Return (x, y) of the center of cell containing provided text 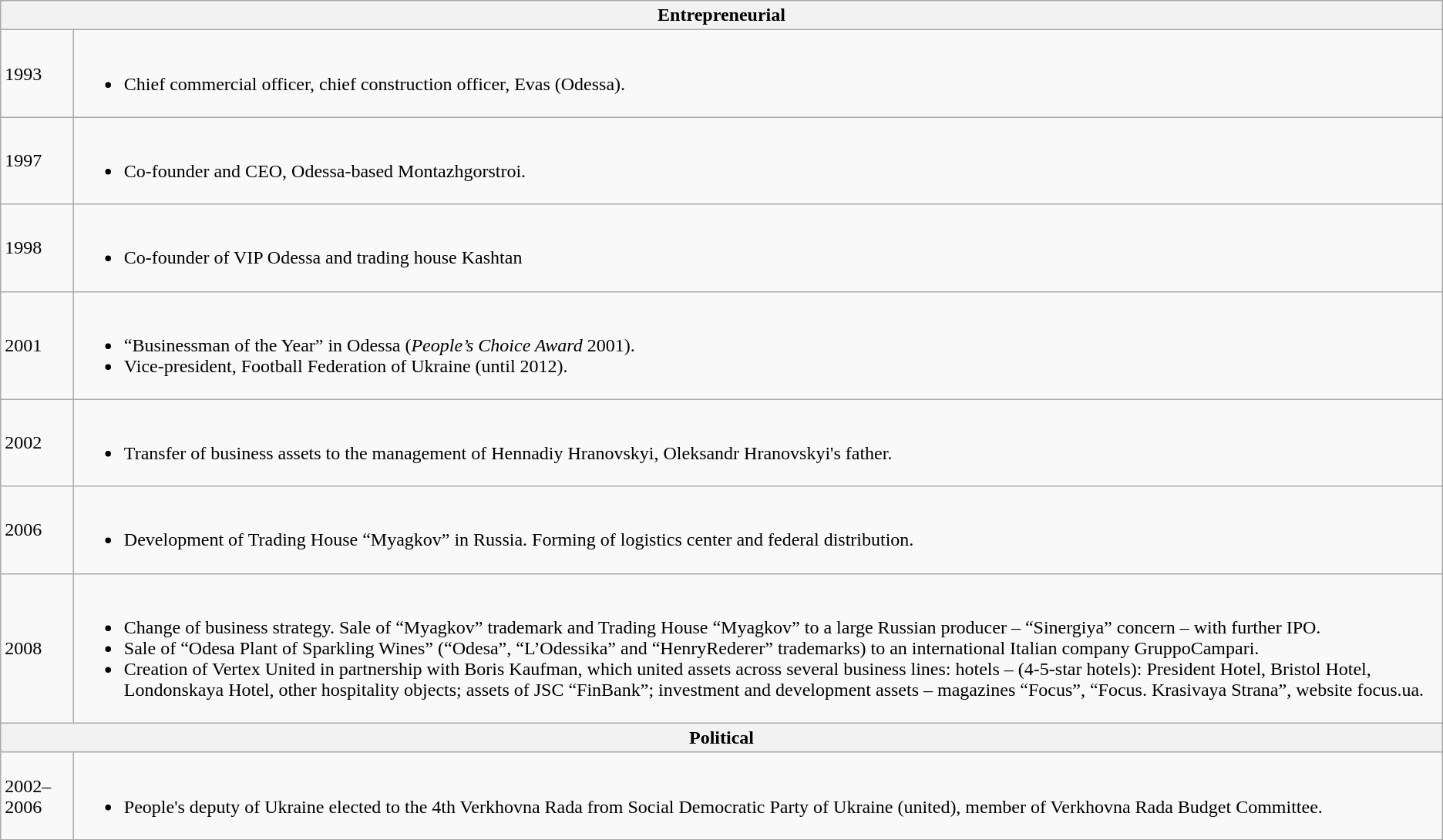
Political (721, 738)
2001 (37, 345)
Entrepreneurial (721, 15)
2002–2006 (37, 795)
2006 (37, 530)
2002 (37, 442)
1993 (37, 74)
Co-founder and CEO, Odessa-based Montazhgorstroi. (758, 160)
“Businessman of the Year” in Odessa (People’s Choice Award 2001).Vice-president, Football Federation of Ukraine (until 2012). (758, 345)
1997 (37, 160)
Development of Trading House “Myagkov” in Russia. Forming of logistics center and federal distribution. (758, 530)
1998 (37, 248)
Chief commercial officer, chief construction officer, Evas (Odessa). (758, 74)
Transfer of business assets to the management of Hennadiy Hranovskyi, Oleksandr Hranovskyi's father. (758, 442)
Co-founder of VIP Odessa and trading house Kashtan (758, 248)
2008 (37, 648)
